Identify which cell holds the provided text, then report its (x, y) central coordinate. 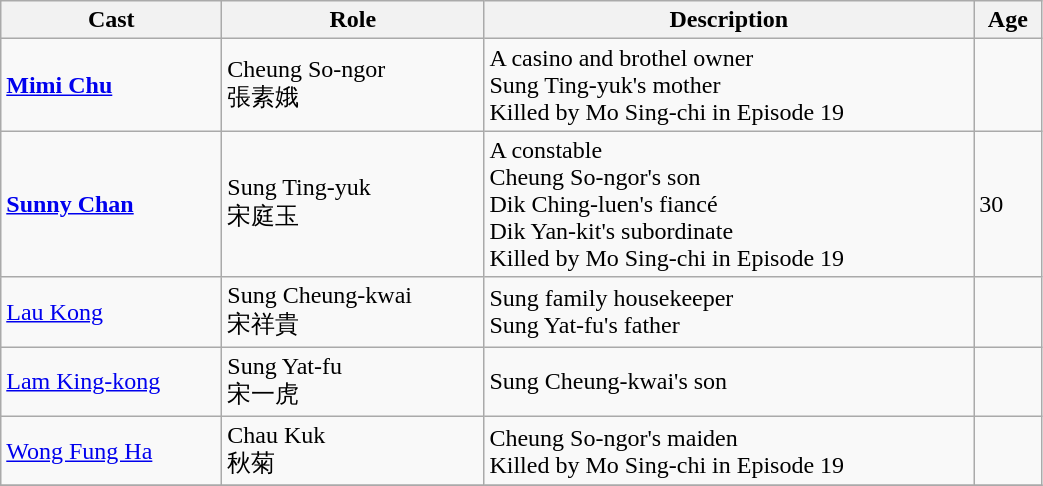
Role (353, 20)
Cast (112, 20)
A constableCheung So-ngor's sonDik Ching-luen's fiancéDik Yan-kit's subordinateKilled by Mo Sing-chi in Episode 19 (729, 204)
Wong Fung Ha (112, 451)
Lau Kong (112, 312)
30 (1008, 204)
Mimi Chu (112, 85)
Sung Yat-fu宋一虎 (353, 381)
Age (1008, 20)
Cheung So-ngor's maidenKilled by Mo Sing-chi in Episode 19 (729, 451)
Chau Kuk秋菊 (353, 451)
Sung Cheung-kwai's son (729, 381)
Description (729, 20)
Sunny Chan (112, 204)
Sung Cheung-kwai宋祥貴 (353, 312)
Sung family housekeeperSung Yat-fu's father (729, 312)
A casino and brothel ownerSung Ting-yuk's motherKilled by Mo Sing-chi in Episode 19 (729, 85)
Cheung So-ngor張素娥 (353, 85)
Lam King-kong (112, 381)
Sung Ting-yuk 宋庭玉 (353, 204)
